Provide the (X, Y) coordinate of the cell's center where the given text is located.  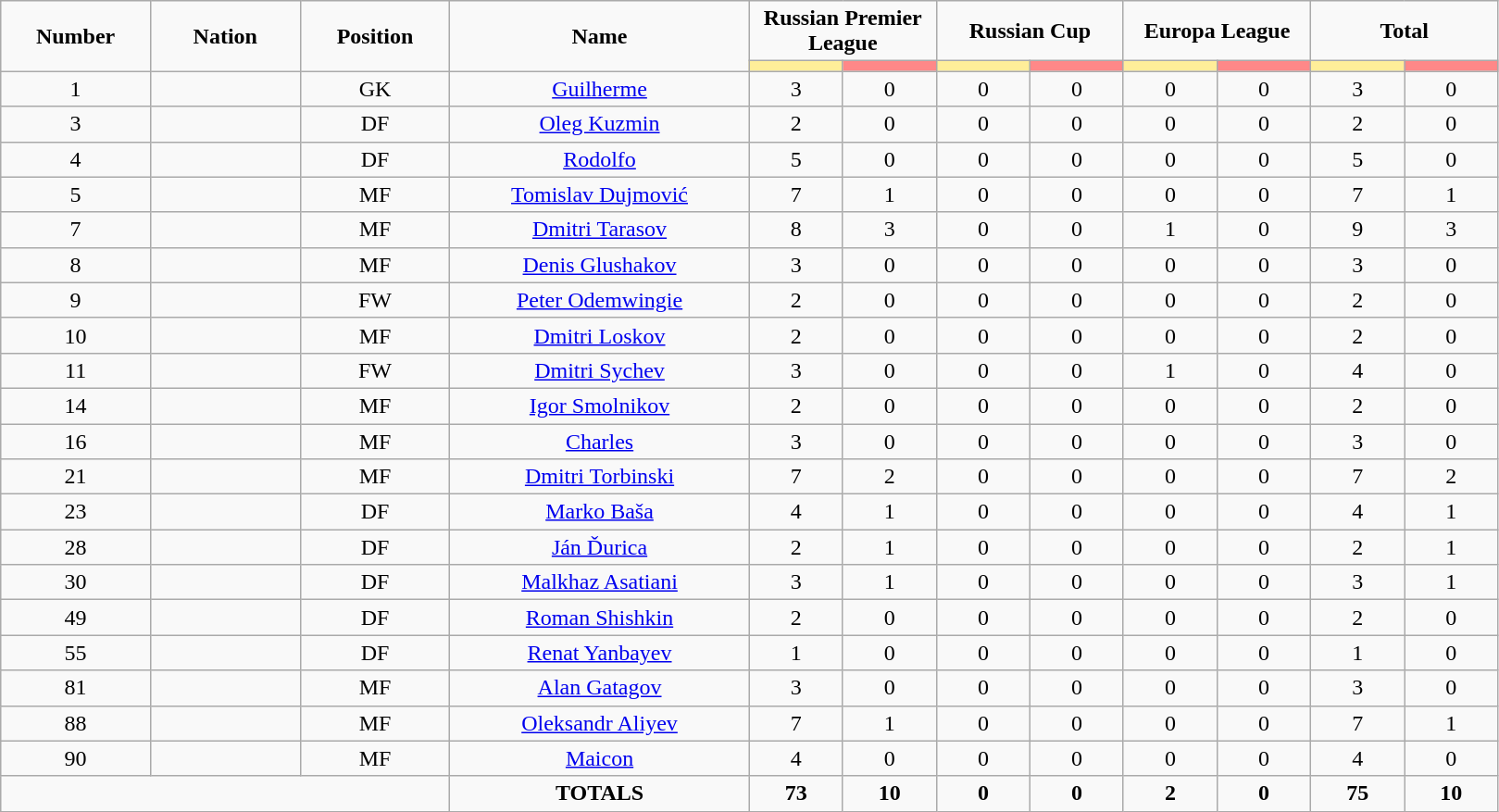
Name (600, 36)
TOTALS (600, 793)
75 (1357, 793)
Dmitri Tarasov (600, 230)
Position (375, 36)
Marko Baša (600, 512)
Russian Cup (1030, 31)
14 (76, 406)
Ján Ďurica (600, 547)
49 (76, 618)
Igor Smolnikov (600, 406)
30 (76, 582)
21 (76, 477)
55 (76, 653)
Maicon (600, 758)
23 (76, 512)
73 (796, 793)
28 (76, 547)
Number (76, 36)
Denis Glushakov (600, 265)
Europa League (1217, 31)
GK (375, 89)
81 (76, 688)
90 (76, 758)
88 (76, 723)
Dmitri Sychev (600, 370)
11 (76, 370)
Oleg Kuzmin (600, 124)
Rodolfo (600, 159)
Total (1405, 31)
Guilherme (600, 89)
Charles (600, 442)
Dmitri Torbinski (600, 477)
Oleksandr Aliyev (600, 723)
Dmitri Loskov (600, 335)
Tomislav Dujmović (600, 194)
16 (76, 442)
Alan Gatagov (600, 688)
Roman Shishkin (600, 618)
Russian Premier League (843, 31)
Nation (225, 36)
Renat Yanbayev (600, 653)
Malkhaz Asatiani (600, 582)
Peter Odemwingie (600, 300)
